Locate the cell with the specified text and output its (x, y) center coordinate. 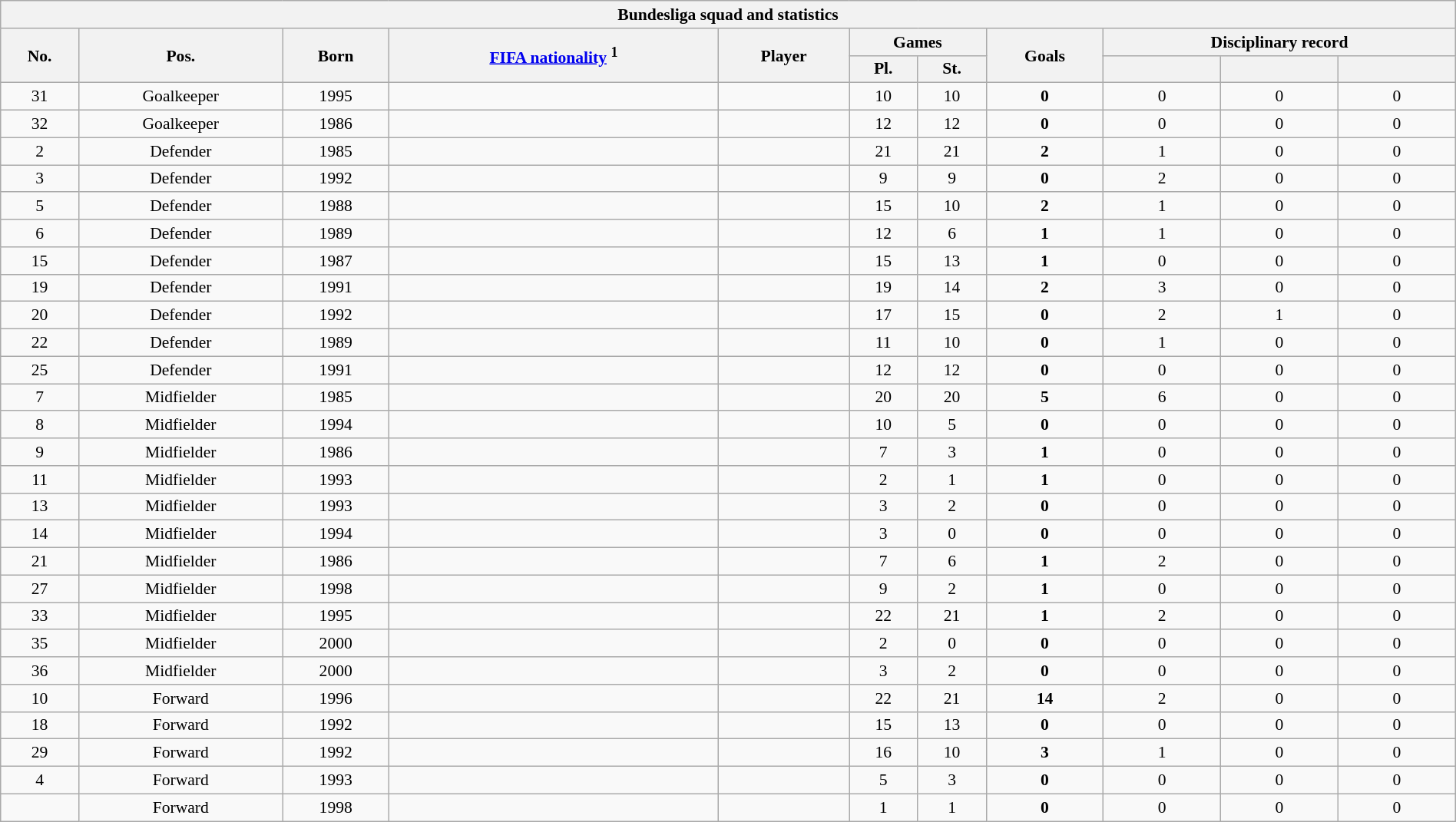
16 (883, 753)
St. (952, 69)
Born (336, 55)
27 (40, 589)
1996 (336, 698)
Pos. (180, 55)
32 (40, 124)
25 (40, 370)
No. (40, 55)
29 (40, 753)
4 (40, 781)
FIFA nationality 1 (553, 55)
Disciplinary record (1279, 42)
1987 (336, 261)
1988 (336, 206)
31 (40, 97)
17 (883, 315)
Player (784, 55)
Pl. (883, 69)
Goals (1044, 55)
36 (40, 671)
Games (918, 42)
Bundesliga squad and statistics (728, 15)
33 (40, 616)
18 (40, 725)
8 (40, 425)
35 (40, 644)
